Provide the (X, Y) coordinate of the cell's center where the given text is located.  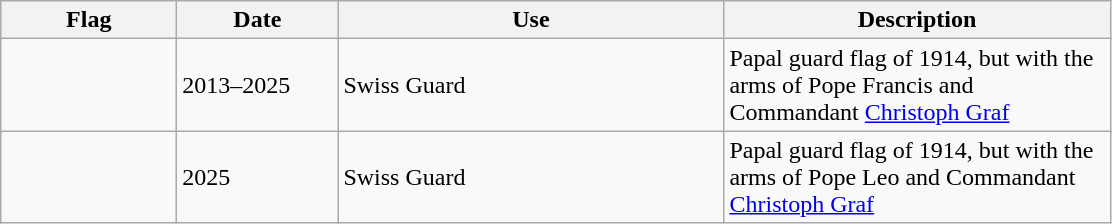
Papal guard flag of 1914, but with the arms of Pope Francis and Commandant Christoph Graf (917, 85)
2013–2025 (258, 85)
Date (258, 20)
Description (917, 20)
2025 (258, 177)
Papal guard flag of 1914, but with the arms of Pope Leo and Commandant Christoph Graf (917, 177)
Use (531, 20)
Flag (89, 20)
